Determine the [x, y] coordinate at the center of the cell enclosing the given text.  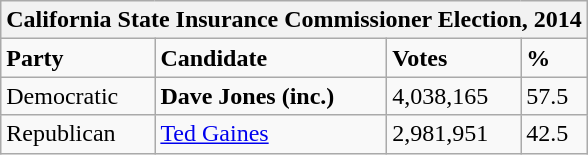
Candidate [271, 58]
Republican [78, 134]
57.5 [554, 96]
% [554, 58]
Democratic [78, 96]
Votes [454, 58]
California State Insurance Commissioner Election, 2014 [294, 20]
Party [78, 58]
4,038,165 [454, 96]
Ted Gaines [271, 134]
2,981,951 [454, 134]
Dave Jones (inc.) [271, 96]
42.5 [554, 134]
